Pinpoint the cell where the given text exists, returning its [x, y] midpoint coordinate. 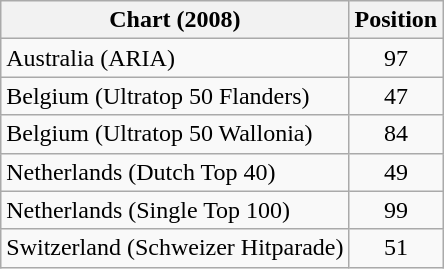
84 [396, 134]
Australia (ARIA) [175, 58]
97 [396, 58]
49 [396, 172]
47 [396, 96]
51 [396, 248]
Netherlands (Dutch Top 40) [175, 172]
Belgium (Ultratop 50 Flanders) [175, 96]
Netherlands (Single Top 100) [175, 210]
Position [396, 20]
99 [396, 210]
Chart (2008) [175, 20]
Switzerland (Schweizer Hitparade) [175, 248]
Belgium (Ultratop 50 Wallonia) [175, 134]
